Extract the (x, y) coordinate from the center of the cell holding the provided text.  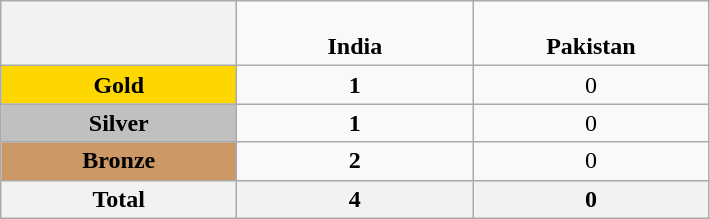
Silver (119, 123)
2 (355, 161)
4 (355, 199)
Gold (119, 85)
India (355, 34)
Bronze (119, 161)
Pakistan (591, 34)
Total (119, 199)
